Identify which cell holds the provided text, then report its (X, Y) central coordinate. 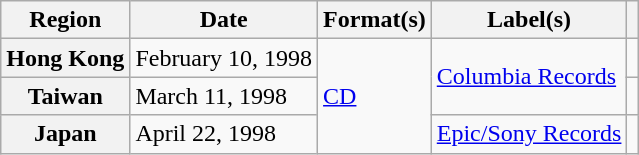
CD (375, 96)
Label(s) (529, 20)
Format(s) (375, 20)
Columbia Records (529, 77)
Epic/Sony Records (529, 134)
April 22, 1998 (224, 134)
February 10, 1998 (224, 58)
March 11, 1998 (224, 96)
Hong Kong (66, 58)
Date (224, 20)
Japan (66, 134)
Taiwan (66, 96)
Region (66, 20)
